Scan for the cell matching the given text and deliver its [X, Y] coordinate at center. 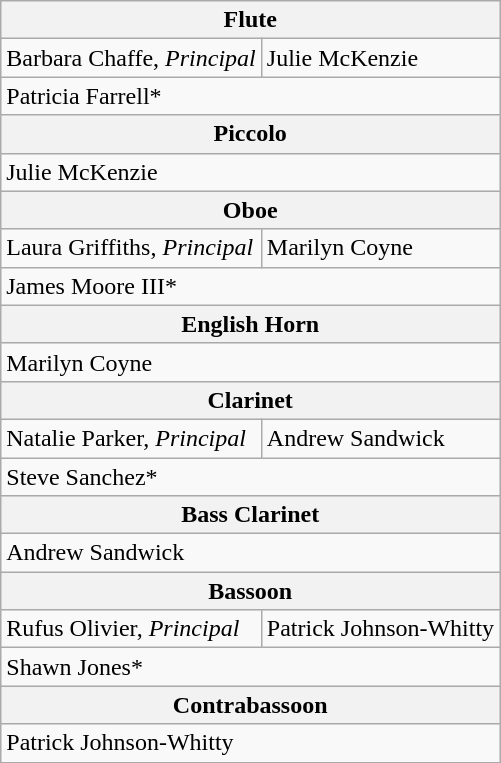
Piccolo [250, 134]
Bass Clarinet [250, 515]
Flute [250, 20]
Natalie Parker, Principal [132, 438]
James Moore III* [250, 286]
Rufus Olivier, Principal [132, 629]
English Horn [250, 324]
Clarinet [250, 400]
Patricia Farrell* [250, 96]
Barbara Chaffe, Principal [132, 58]
Contrabassoon [250, 705]
Shawn Jones* [250, 667]
Laura Griffiths, Principal [132, 248]
Oboe [250, 210]
Bassoon [250, 591]
Steve Sanchez* [250, 477]
